Determine the [X, Y] coordinate at the center of the cell enclosing the given text.  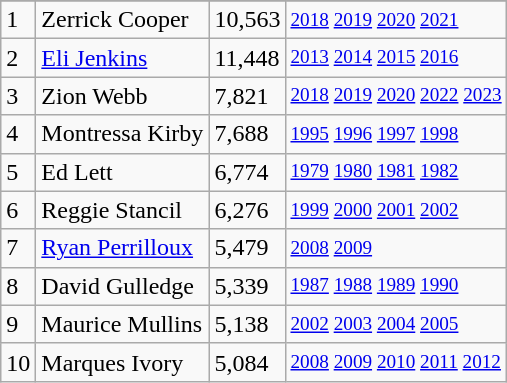
4 [18, 134]
2013 2014 2015 2016 [396, 58]
2018 2019 2020 2021 [396, 20]
Montressa Kirby [122, 134]
5,084 [248, 362]
5,479 [248, 248]
1987 1988 1989 1990 [396, 286]
11,448 [248, 58]
Reggie Stancil [122, 210]
6 [18, 210]
2018 2019 2020 2022 2023 [396, 96]
Zion Webb [122, 96]
2 [18, 58]
1999 2000 2001 2002 [396, 210]
Eli Jenkins [122, 58]
1979 1980 1981 1982 [396, 172]
Ed Lett [122, 172]
6,276 [248, 210]
5,339 [248, 286]
5 [18, 172]
1995 1996 1997 1998 [396, 134]
8 [18, 286]
Marques Ivory [122, 362]
1 [18, 20]
7 [18, 248]
Maurice Mullins [122, 324]
10,563 [248, 20]
David Gulledge [122, 286]
5,138 [248, 324]
3 [18, 96]
Zerrick Cooper [122, 20]
9 [18, 324]
2008 2009 2010 2011 2012 [396, 362]
10 [18, 362]
7,688 [248, 134]
2008 2009 [396, 248]
7,821 [248, 96]
Ryan Perrilloux [122, 248]
6,774 [248, 172]
2002 2003 2004 2005 [396, 324]
